Output the [X, Y] coordinate of the center of the cell containing the given text.  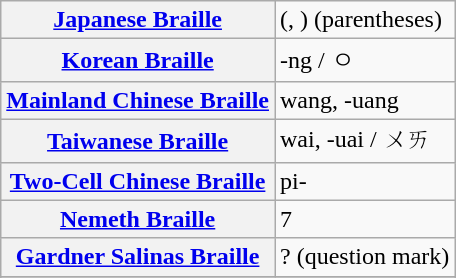
Mainland Chinese Braille [138, 100]
7 [364, 219]
Japanese Braille [138, 20]
wang, -uang [364, 100]
pi- [364, 181]
Two-Cell Chinese Braille [138, 181]
Gardner Salinas Braille [138, 257]
-ng / ㅇ [364, 60]
(, ) (parentheses) [364, 20]
? (question mark) [364, 257]
Nemeth Braille [138, 219]
wai, -uai / ㄨㄞ [364, 140]
Taiwanese Braille [138, 140]
Korean Braille [138, 60]
